Return [X, Y] of the center of cell containing provided text 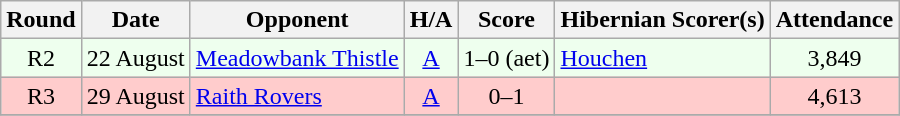
4,613 [834, 96]
0–1 [506, 96]
29 August [136, 96]
1–0 (aet) [506, 58]
Hibernian Scorer(s) [662, 20]
3,849 [834, 58]
H/A [431, 20]
Attendance [834, 20]
Raith Rovers [297, 96]
22 August [136, 58]
Score [506, 20]
R3 [41, 96]
R2 [41, 58]
Houchen [662, 58]
Meadowbank Thistle [297, 58]
Date [136, 20]
Round [41, 20]
Opponent [297, 20]
